Capture the cell that displays the provided text and extract its (x, y) central coordinate. 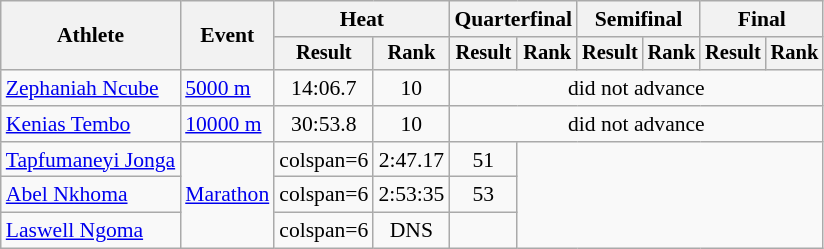
Marathon (227, 196)
Quarterfinal (513, 19)
53 (483, 195)
10000 m (227, 124)
Kenias Tembo (90, 124)
Final (762, 19)
30:53.8 (324, 124)
51 (483, 160)
Event (227, 36)
Tapfumaneyi Jonga (90, 160)
14:06.7 (324, 88)
5000 m (227, 88)
Semifinal (638, 19)
Athlete (90, 36)
Zephaniah Ncube (90, 88)
2:47.17 (411, 160)
DNS (411, 231)
Laswell Ngoma (90, 231)
2:53:35 (411, 195)
Abel Nkhoma (90, 195)
Heat (362, 19)
